Return (x, y) of the center of cell containing provided text 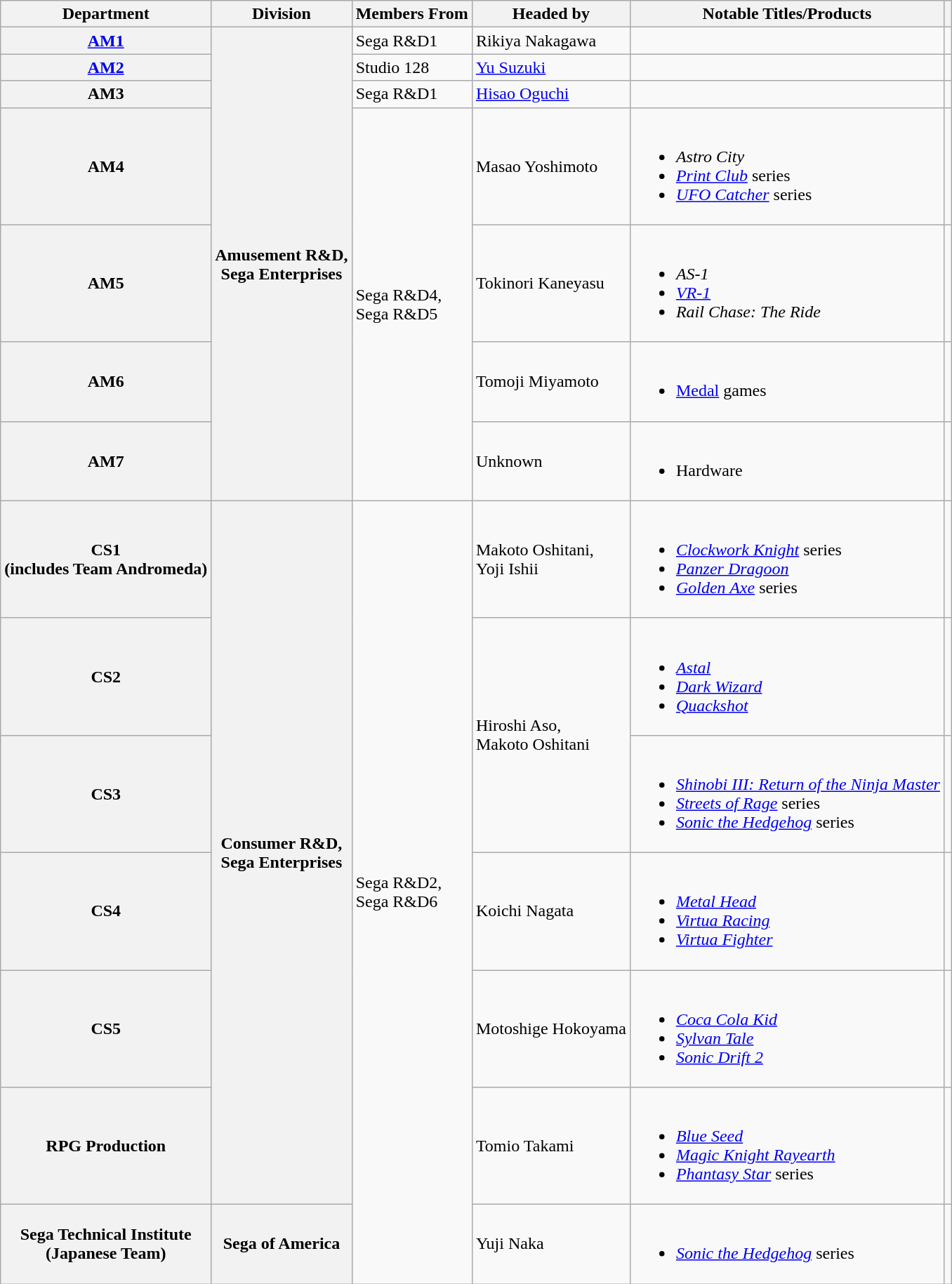
AM2 (106, 67)
RPG Production (106, 1146)
Yuji Naka (550, 1244)
AM6 (106, 382)
Department (106, 14)
Tomio Takami (550, 1146)
Coca Cola KidSylvan TaleSonic Drift 2 (786, 1029)
AS-1VR-1Rail Chase: The Ride (786, 284)
Studio 128 (411, 67)
Hardware (786, 461)
Consumer R&D,Sega Enterprises (282, 852)
Koichi Nagata (550, 911)
Tomoji Miyamoto (550, 382)
Hiroshi Aso,Makoto Oshitani (550, 735)
Astro CityPrint Club seriesUFO Catcher series (786, 166)
Masao Yoshimoto (550, 166)
Unknown (550, 461)
AM5 (106, 284)
Medal games (786, 382)
CS1(includes Team Andromeda) (106, 559)
Notable Titles/Products (786, 14)
Sega R&D4,Sega R&D5 (411, 304)
AM4 (106, 166)
Shinobi III: Return of the Ninja MasterStreets of Rage seriesSonic the Hedgehog series (786, 793)
Metal HeadVirtua RacingVirtua Fighter (786, 911)
Amusement R&D,Sega Enterprises (282, 264)
Sonic the Hedgehog series (786, 1244)
Makoto Oshitani,Yoji Ishii (550, 559)
CS3 (106, 793)
CS4 (106, 911)
Headed by (550, 14)
Members From (411, 14)
Hisao Oguchi (550, 94)
AM7 (106, 461)
Rikiya Nakagawa (550, 41)
Clockwork Knight seriesPanzer DragoonGolden Axe series (786, 559)
AM3 (106, 94)
Sega of America (282, 1244)
Motoshige Hokoyama (550, 1029)
CS2 (106, 677)
AstalDark WizardQuackshot (786, 677)
CS5 (106, 1029)
Yu Suzuki (550, 67)
Sega R&D2,Sega R&D6 (411, 892)
Division (282, 14)
Blue SeedMagic Knight RayearthPhantasy Star series (786, 1146)
AM1 (106, 41)
Tokinori Kaneyasu (550, 284)
Sega Technical Institute(Japanese Team) (106, 1244)
